Find where the given text appears and provide that cell's center as [X, Y] coordinate. 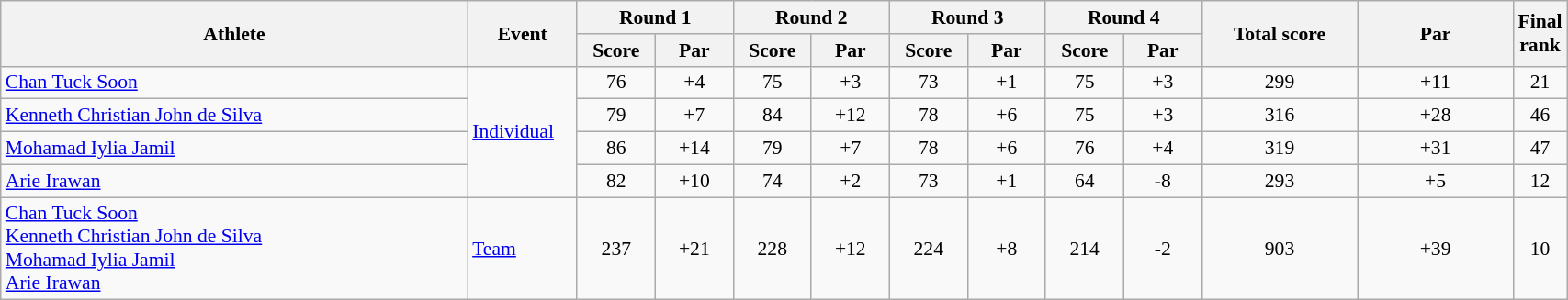
47 [1540, 149]
21 [1540, 83]
Individual [522, 131]
293 [1280, 181]
-8 [1163, 181]
10 [1540, 249]
214 [1084, 249]
Kenneth Christian John de Silva [234, 116]
299 [1280, 83]
228 [772, 249]
Chan Tuck Soon [234, 83]
Round 4 [1123, 17]
+28 [1436, 116]
+2 [851, 181]
316 [1280, 116]
+14 [694, 149]
12 [1540, 181]
319 [1280, 149]
+10 [694, 181]
74 [772, 181]
+21 [694, 249]
Round 2 [811, 17]
237 [615, 249]
Mohamad Iylia Jamil [234, 149]
64 [1084, 181]
+11 [1436, 83]
Arie Irawan [234, 181]
Chan Tuck SoonKenneth Christian John de SilvaMohamad Iylia JamilArie Irawan [234, 249]
Total score [1280, 33]
+8 [1007, 249]
Final rank [1540, 33]
+39 [1436, 249]
82 [615, 181]
46 [1540, 116]
Round 3 [967, 17]
86 [615, 149]
224 [928, 249]
Event [522, 33]
-2 [1163, 249]
+31 [1436, 149]
Team [522, 249]
Athlete [234, 33]
903 [1280, 249]
Round 1 [655, 17]
+5 [1436, 181]
84 [772, 116]
